For the text-containing cell, return its midpoint in (x, y) coordinate format. 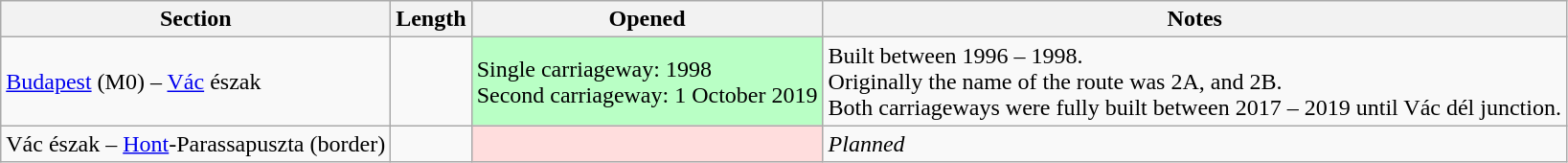
Section (195, 19)
Single carriageway: 1998Second carriageway: 1 October 2019 (648, 81)
Length (431, 19)
Budapest (M0) – Vác észak (195, 81)
Planned (1194, 144)
Vác észak – Hont-Parassapuszta (border) (195, 144)
Opened (648, 19)
Notes (1194, 19)
